Search for the cell housing the specified text and yield its [x, y] center coordinate. 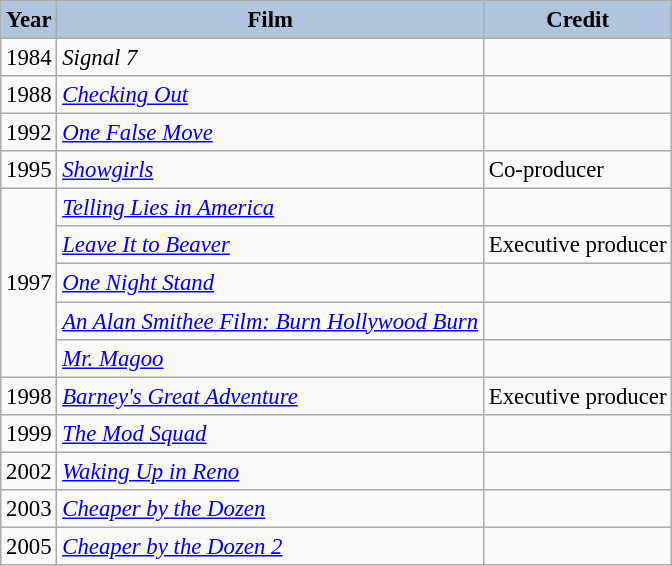
Showgirls [270, 170]
An Alan Smithee Film: Burn Hollywood Burn [270, 321]
Credit [577, 20]
2002 [29, 471]
2005 [29, 546]
1995 [29, 170]
One Night Stand [270, 283]
Signal 7 [270, 58]
Leave It to Beaver [270, 245]
Telling Lies in America [270, 208]
Cheaper by the Dozen [270, 509]
1984 [29, 58]
2003 [29, 509]
Barney's Great Adventure [270, 396]
One False Move [270, 133]
Year [29, 20]
1999 [29, 433]
Co-producer [577, 170]
Waking Up in Reno [270, 471]
Cheaper by the Dozen 2 [270, 546]
Checking Out [270, 95]
1997 [29, 283]
1992 [29, 133]
1988 [29, 95]
Mr. Magoo [270, 358]
Film [270, 20]
The Mod Squad [270, 433]
1998 [29, 396]
